From the cell containing the given text, extract its center point as (X, Y) coordinate. 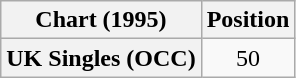
UK Singles (OCC) (101, 58)
50 (248, 58)
Position (248, 20)
Chart (1995) (101, 20)
